Detect which cell encompasses the target text, then output its (x, y) center coordinate. 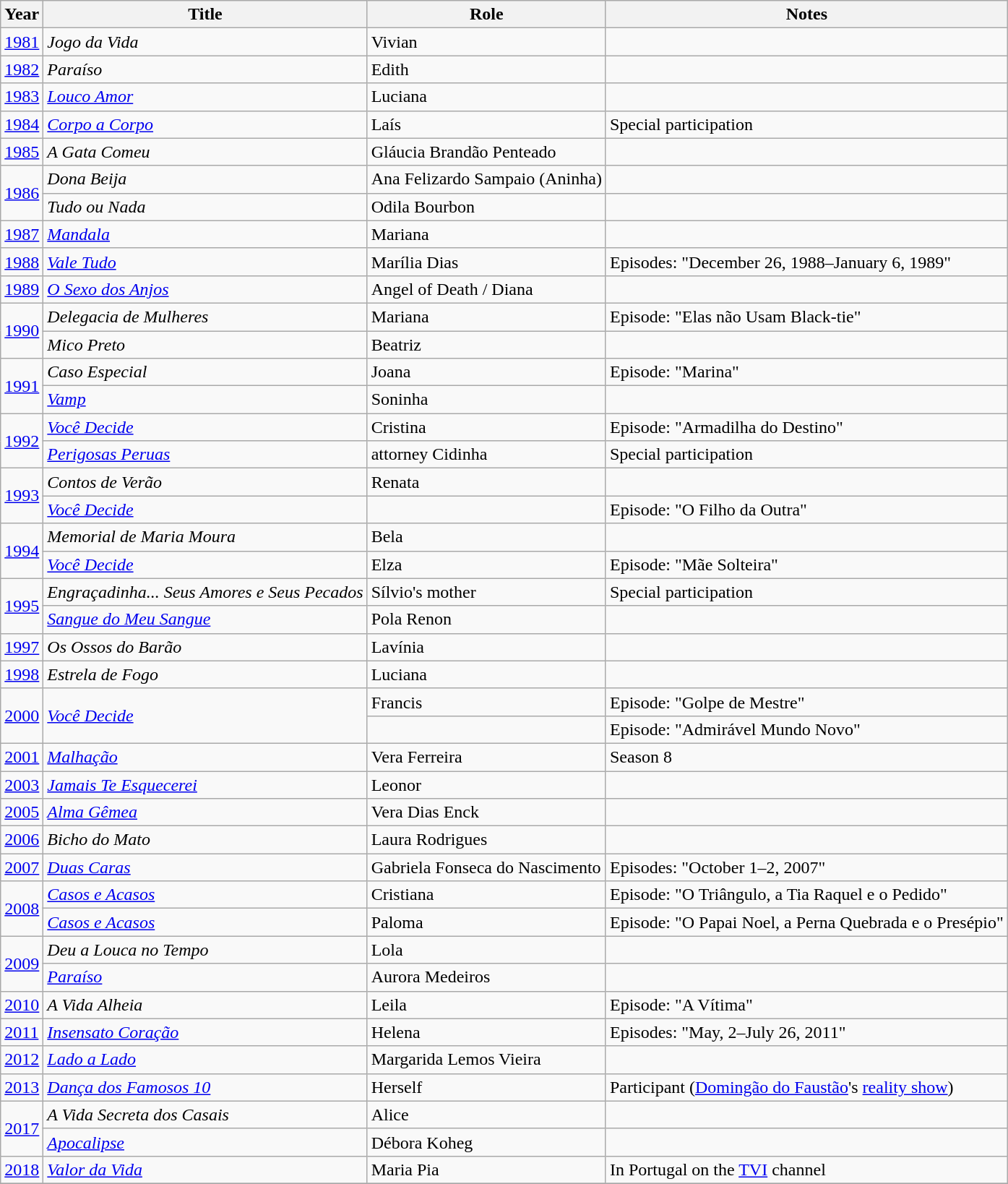
Marília Dias (486, 262)
2011 (22, 1032)
A Vida Secreta dos Casais (205, 1115)
Ana Felizardo Sampaio (Aninha) (486, 179)
1994 (22, 551)
Participant (Domingão do Faustão's reality show) (806, 1087)
In Portugal on the TVI channel (806, 1170)
Episode: "Admirável Mundo Novo" (806, 729)
Herself (486, 1087)
Episode: "Golpe de Mestre" (806, 702)
1987 (22, 234)
Joana (486, 372)
Corpo a Corpo (205, 124)
Valor da Vida (205, 1170)
1992 (22, 441)
Maria Pia (486, 1170)
2010 (22, 1005)
Soninha (486, 400)
Delegacia de Mulheres (205, 317)
Margarida Lemos Vieira (486, 1060)
2017 (22, 1128)
Episode: "Mãe Solteira" (806, 565)
Leonor (486, 784)
Episode: "O Filho da Outra" (806, 510)
Louco Amor (205, 97)
2012 (22, 1060)
1995 (22, 606)
Bicho do Mato (205, 840)
2006 (22, 840)
Perigosas Peruas (205, 455)
A Vida Alheia (205, 1005)
2009 (22, 964)
2003 (22, 784)
Helena (486, 1032)
Jamais Te Esquecerei (205, 784)
Elza (486, 565)
Episode: "Marina" (806, 372)
1990 (22, 330)
Caso Especial (205, 372)
Vamp (205, 400)
Episodes: "October 1–2, 2007" (806, 867)
Pola Renon (486, 619)
Estrela de Fogo (205, 674)
Angel of Death / Diana (486, 289)
Sangue do Meu Sangue (205, 619)
2013 (22, 1087)
Deu a Louca no Tempo (205, 950)
Title (205, 14)
Laura Rodrigues (486, 840)
Débora Koheg (486, 1142)
1988 (22, 262)
Leila (486, 1005)
1985 (22, 152)
Insensato Coração (205, 1032)
Tudo ou Nada (205, 207)
Contos de Verão (205, 482)
Mandala (205, 234)
1982 (22, 69)
Beatriz (486, 345)
Alma Gêmea (205, 812)
Sílvio's mother (486, 592)
1993 (22, 496)
1983 (22, 97)
A Gata Comeu (205, 152)
Episodes: "May, 2–July 26, 2011" (806, 1032)
Os Ossos do Barão (205, 647)
Lavínia (486, 647)
Gláucia Brandão Penteado (486, 152)
2000 (22, 716)
1997 (22, 647)
attorney Cidinha (486, 455)
Episode: "Armadilha do Destino" (806, 427)
1986 (22, 193)
2018 (22, 1170)
Francis (486, 702)
Duas Caras (205, 867)
Odila Bourbon (486, 207)
Mico Preto (205, 345)
Edith (486, 69)
Bela (486, 537)
Laís (486, 124)
Malhação (205, 757)
Episode: "O Papai Noel, a Perna Quebrada e o Presépio" (806, 922)
1991 (22, 386)
Cristina (486, 427)
Memorial de Maria Moura (205, 537)
Episode: "O Triângulo, a Tia Raquel e o Pedido" (806, 895)
Role (486, 14)
2007 (22, 867)
Lola (486, 950)
Dança dos Famosos 10 (205, 1087)
Season 8 (806, 757)
Vale Tudo (205, 262)
Episode: "Elas não Usam Black-tie" (806, 317)
2005 (22, 812)
2008 (22, 909)
Lado a Lado (205, 1060)
Notes (806, 14)
Paloma (486, 922)
Dona Beija (205, 179)
Engraçadinha... Seus Amores e Seus Pecados (205, 592)
Apocalipse (205, 1142)
Vera Dias Enck (486, 812)
1989 (22, 289)
Alice (486, 1115)
Episode: "A Vítima" (806, 1005)
Renata (486, 482)
Jogo da Vida (205, 42)
Year (22, 14)
Aurora Medeiros (486, 977)
Vivian (486, 42)
Vera Ferreira (486, 757)
Episodes: "December 26, 1988–January 6, 1989" (806, 262)
1981 (22, 42)
Cristiana (486, 895)
O Sexo dos Anjos (205, 289)
2001 (22, 757)
Gabriela Fonseca do Nascimento (486, 867)
1998 (22, 674)
1984 (22, 124)
